Return the (x, y) coordinate for the center point of the cell that contains the specified text.  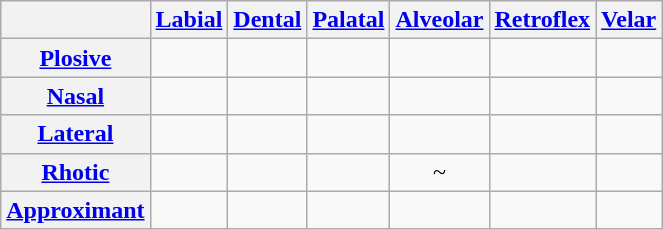
Palatal (348, 20)
Alveolar (440, 20)
Plosive (76, 58)
Labial (189, 20)
Nasal (76, 96)
Lateral (76, 134)
Retroflex (542, 20)
Dental (268, 20)
Velar (629, 20)
~ (440, 172)
Approximant (76, 210)
Rhotic (76, 172)
